Pinpoint the cell where the given text exists, returning its [x, y] midpoint coordinate. 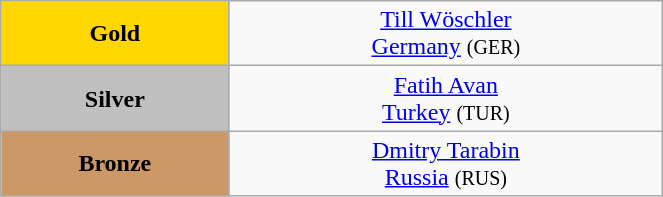
Silver [115, 98]
Dmitry Tarabin Russia (RUS) [446, 164]
Till Wöschler Germany (GER) [446, 34]
Fatih Avan Turkey (TUR) [446, 98]
Bronze [115, 164]
Gold [115, 34]
